From the cell containing the given text, extract its center point as [x, y] coordinate. 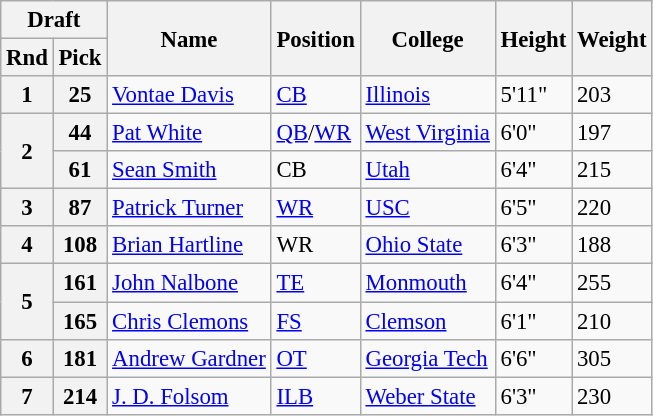
108 [80, 245]
197 [612, 133]
6'6" [533, 358]
1 [27, 95]
6'5" [533, 208]
5 [27, 302]
Weber State [428, 396]
Patrick Turner [189, 208]
230 [612, 396]
ILB [316, 396]
305 [612, 358]
FS [316, 321]
2 [27, 152]
Position [316, 38]
Brian Hartline [189, 245]
Rnd [27, 58]
Monmouth [428, 283]
John Nalbone [189, 283]
4 [27, 245]
Illinois [428, 95]
Height [533, 38]
203 [612, 95]
Name [189, 38]
Ohio State [428, 245]
College [428, 38]
87 [80, 208]
Draft [54, 20]
OT [316, 358]
Pat White [189, 133]
5'11" [533, 95]
161 [80, 283]
6'0" [533, 133]
3 [27, 208]
Andrew Gardner [189, 358]
255 [612, 283]
QB/WR [316, 133]
6 [27, 358]
181 [80, 358]
44 [80, 133]
7 [27, 396]
215 [612, 170]
61 [80, 170]
165 [80, 321]
Georgia Tech [428, 358]
220 [612, 208]
Sean Smith [189, 170]
West Virginia [428, 133]
214 [80, 396]
Pick [80, 58]
6'1" [533, 321]
Chris Clemons [189, 321]
Utah [428, 170]
25 [80, 95]
Weight [612, 38]
TE [316, 283]
USC [428, 208]
Vontae Davis [189, 95]
210 [612, 321]
Clemson [428, 321]
J. D. Folsom [189, 396]
188 [612, 245]
